Capture the cell that displays the provided text and extract its (x, y) central coordinate. 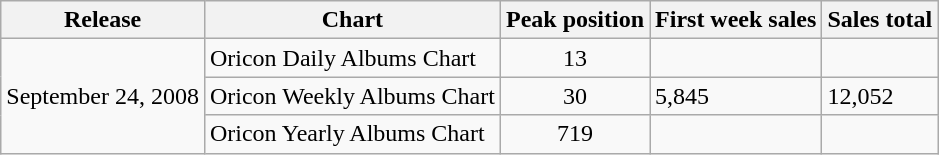
Oricon Weekly Albums Chart (352, 96)
Oricon Daily Albums Chart (352, 58)
Release (103, 20)
Chart (352, 20)
12,052 (880, 96)
Peak position (574, 20)
5,845 (736, 96)
Oricon Yearly Albums Chart (352, 134)
13 (574, 58)
First week sales (736, 20)
719 (574, 134)
30 (574, 96)
Sales total (880, 20)
September 24, 2008 (103, 96)
